Extract the (X, Y) coordinate from the center of the cell holding the provided text.  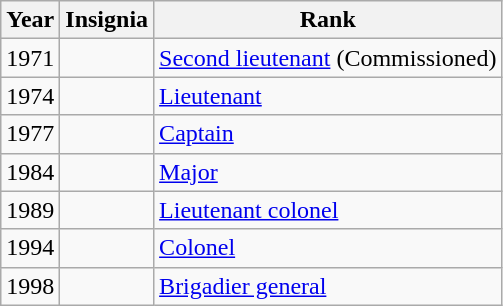
1977 (30, 134)
1998 (30, 286)
Insignia (107, 20)
Second lieutenant (Commissioned) (328, 58)
1974 (30, 96)
Year (30, 20)
1989 (30, 210)
1994 (30, 248)
Brigadier general (328, 286)
Colonel (328, 248)
1984 (30, 172)
Captain (328, 134)
Rank (328, 20)
1971 (30, 58)
Lieutenant (328, 96)
Major (328, 172)
Lieutenant colonel (328, 210)
